From the cell containing the given text, extract its center point as [x, y] coordinate. 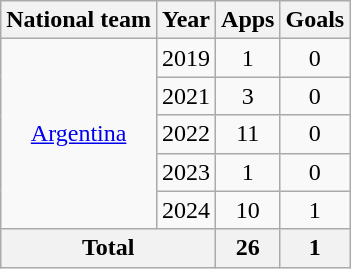
11 [248, 134]
2023 [186, 172]
26 [248, 248]
2019 [186, 58]
Goals [315, 20]
2021 [186, 96]
Total [108, 248]
Argentina [79, 134]
10 [248, 210]
3 [248, 96]
Year [186, 20]
2022 [186, 134]
2024 [186, 210]
National team [79, 20]
Apps [248, 20]
